Find where the given text appears and provide that cell's center as (X, Y) coordinate. 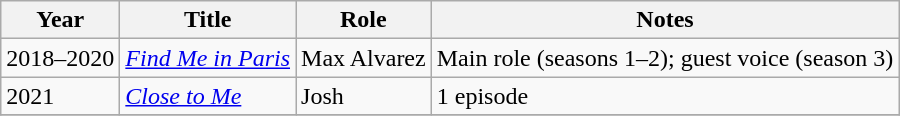
Main role (seasons 1–2); guest voice (season 3) (665, 58)
Find Me in Paris (208, 58)
2021 (60, 96)
Title (208, 20)
Role (364, 20)
2018–2020 (60, 58)
Close to Me (208, 96)
Year (60, 20)
Max Alvarez (364, 58)
Notes (665, 20)
Josh (364, 96)
1 episode (665, 96)
